Provide the (X, Y) coordinate of the cell's center where the given text is located.  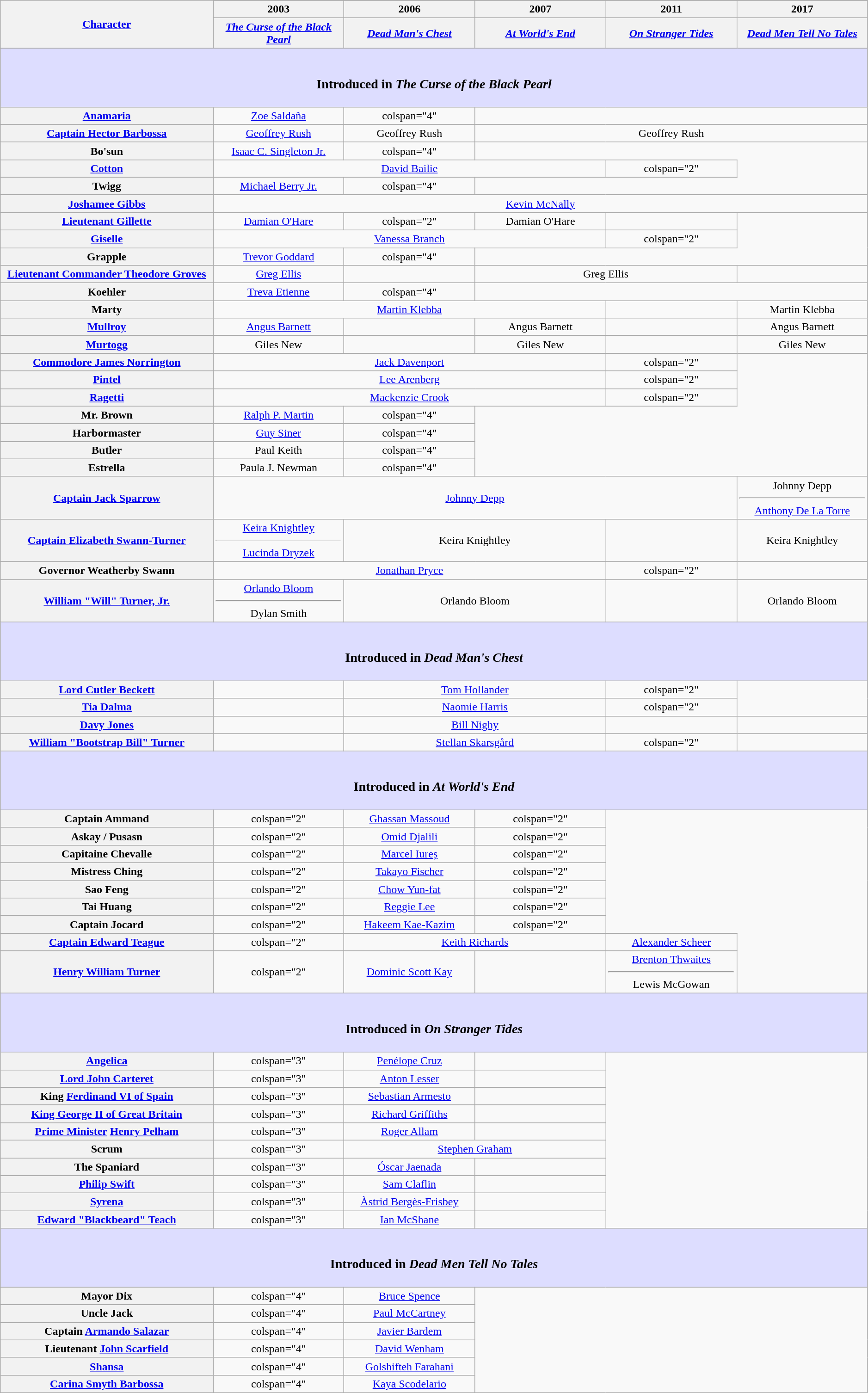
Edward "Blackbeard" Teach (107, 1220)
Cotton (107, 168)
Prime Minister Henry Pelham (107, 1131)
2011 (671, 9)
Richard Griffiths (410, 1114)
At World's End (540, 33)
Javier Bardem (410, 1331)
Johnny DeppAnthony De La Torre (802, 498)
Óscar Jaenada (410, 1167)
Takayo Fischer (410, 872)
Bo'sun (107, 151)
2017 (802, 9)
Mr. Brown (107, 415)
Dominic Scott Kay (410, 972)
Captain Armando Salazar (107, 1331)
William "Will" Turner, Jr. (107, 601)
Orlando BloomDylan Smith (278, 601)
Scrum (107, 1149)
Paula J. Newman (278, 468)
Sao Feng (107, 889)
Twigg (107, 186)
Angelica (107, 1061)
Kaya Scodelario (410, 1384)
Chow Yun-fat (410, 889)
Roger Allam (410, 1131)
Vanessa Branch (410, 239)
William "Bootstrap Bill" Turner (107, 742)
King Ferdinand VI of Spain (107, 1096)
Keira KnightleyLucinda Dryzek (278, 540)
Bruce Spence (410, 1296)
Marty (107, 309)
Naomie Harris (475, 707)
Koehler (107, 292)
Pintel (107, 380)
Mullroy (107, 327)
Omid Djalili (410, 836)
Stellan Skarsgård (475, 742)
Anton Lesser (410, 1079)
Carina Smyth Barbossa (107, 1384)
King George II of Great Britain (107, 1114)
Paul Keith (278, 450)
Captain Hector Barbossa (107, 133)
Lieutenant Commander Theodore Groves (107, 274)
Johnny Depp (475, 498)
Shansa (107, 1366)
Mackenzie Crook (410, 397)
Introduced in On Stranger Tides (434, 1023)
Lord John Carteret (107, 1079)
Jonathan Pryce (410, 571)
Mistress Ching (107, 872)
Joshamee Gibbs (107, 203)
Estrella (107, 468)
Philip Swift (107, 1184)
Introduced in Dead Man's Chest (434, 651)
Penélope Cruz (410, 1061)
Henry William Turner (107, 972)
Anamaria (107, 116)
Isaac C. Singleton Jr. (278, 151)
Brenton ThwaitesLewis McGowan (671, 972)
Jack Davenport (410, 362)
Captain Elizabeth Swann-Turner (107, 540)
Tom Hollander (475, 690)
Lee Arenberg (410, 380)
Stephen Graham (475, 1149)
Golshifteh Farahani (410, 1366)
Grapple (107, 257)
Uncle Jack (107, 1313)
Ralph P. Martin (278, 415)
The Curse of the Black Pearl (278, 33)
Ragetti (107, 397)
Mayor Dix (107, 1296)
On Stranger Tides (671, 33)
Trevor Goddard (278, 257)
Ghassan Massoud (410, 819)
David Wenham (410, 1349)
Àstrid Bergès-Frisbey (410, 1202)
Governor Weatherby Swann (107, 571)
Guy Siner (278, 432)
Alexander Scheer (671, 942)
Davy Jones (107, 725)
Captain Jocard (107, 925)
Lord Cutler Beckett (107, 690)
Paul McCartney (410, 1313)
Captain Ammand (107, 819)
Tai Huang (107, 907)
Dead Men Tell No Tales (802, 33)
Commodore James Norrington (107, 362)
Bill Nighy (475, 725)
2007 (540, 9)
Harbormaster (107, 432)
Reggie Lee (410, 907)
Captain Jack Sparrow (107, 498)
Kevin McNally (541, 203)
Sebastian Armesto (410, 1096)
Askay / Pusasn (107, 836)
Butler (107, 450)
Syrena (107, 1202)
Character (107, 24)
2003 (278, 9)
2006 (410, 9)
Introduced in Dead Men Tell No Tales (434, 1258)
Marcel Iureș (410, 854)
Tia Dalma (107, 707)
The Spaniard (107, 1167)
Introduced in The Curse of the Black Pearl (434, 78)
Giselle (107, 239)
Ian McShane (410, 1220)
David Bailie (410, 168)
Lieutenant Gillette (107, 221)
Sam Claflin (410, 1184)
Capitaine Chevalle (107, 854)
Murtogg (107, 345)
Hakeem Kae-Kazim (410, 925)
Michael Berry Jr. (278, 186)
Zoe Saldaña (278, 116)
Captain Edward Teague (107, 942)
Introduced in At World's End (434, 781)
Lieutenant John Scarfield (107, 1349)
Keith Richards (475, 942)
Treva Etienne (278, 292)
Dead Man's Chest (410, 33)
